Search for the cell housing the specified text and yield its (x, y) center coordinate. 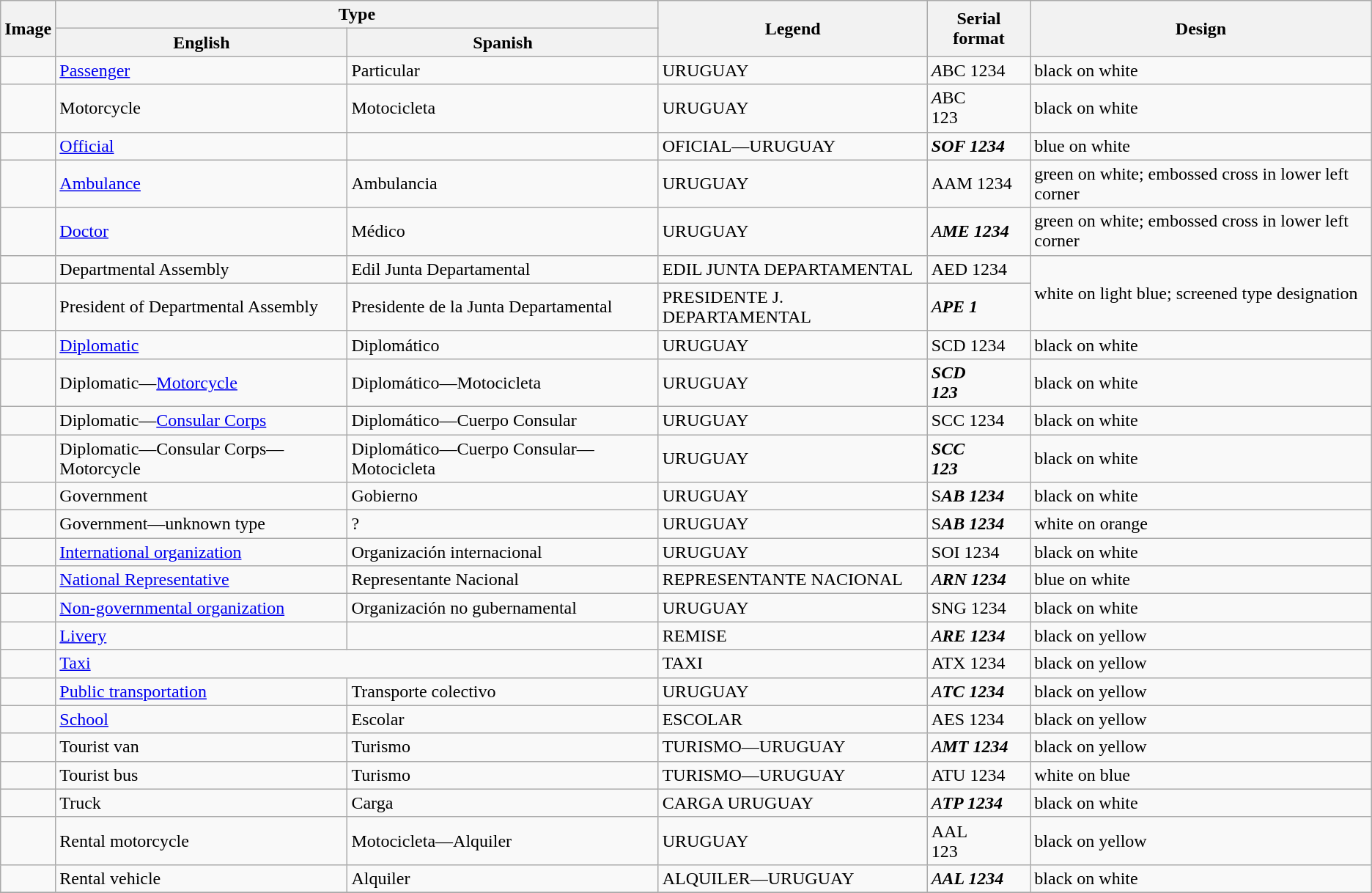
SOF 1234 (979, 146)
AMT 1234 (979, 747)
Doctor (202, 232)
Spanish (503, 43)
Government—unknown type (202, 524)
SOI 1234 (979, 552)
Transporte colectivo (503, 691)
Rental motorcycle (202, 840)
ARN 1234 (979, 580)
Truck (202, 803)
CARGA URUGUAY (793, 803)
APE 1 (979, 306)
National Representative (202, 580)
Public transportation (202, 691)
Diplomatic—Consular Corps—Motorcycle (202, 457)
SCD123 (979, 383)
AES 1234 (979, 719)
Diplomatic (202, 345)
Official (202, 146)
PRESIDENTE J. DEPARTAMENTAL (793, 306)
white on blue (1200, 775)
School (202, 719)
Non-governmental organization (202, 608)
Alquiler (503, 878)
ATC 1234 (979, 691)
Serial format (979, 29)
AAL123 (979, 840)
International organization (202, 552)
Tourist bus (202, 775)
Taxi (357, 664)
ATP 1234 (979, 803)
Passenger (202, 70)
Ambulance (202, 183)
Médico (503, 232)
white on light blue; screened type designation (1200, 293)
AAL 1234 (979, 878)
Diplomático (503, 345)
ABC123 (979, 109)
Departmental Assembly (202, 269)
President of Departmental Assembly (202, 306)
Government (202, 496)
Carga (503, 803)
AME 1234 (979, 232)
Design (1200, 29)
Organización internacional (503, 552)
Gobierno (503, 496)
REPRESENTANTE NACIONAL (793, 580)
SCD 1234 (979, 345)
Diplomático—Cuerpo Consular (503, 420)
Particular (503, 70)
English (202, 43)
Motorcycle (202, 109)
ABC 1234 (979, 70)
EDIL JUNTA DEPARTAMENTAL (793, 269)
Representante Nacional (503, 580)
Motocicleta (503, 109)
Type (357, 15)
Organización no gubernamental (503, 608)
AAM 1234 (979, 183)
Diplomático—Cuerpo Consular—Motocicleta (503, 457)
Diplomatic—Consular Corps (202, 420)
Livery (202, 636)
ESCOLAR (793, 719)
TAXI (793, 664)
ATX 1234 (979, 664)
ARE 1234 (979, 636)
Escolar (503, 719)
Rental vehicle (202, 878)
ALQUILER—URUGUAY (793, 878)
Diplomatic—Motorcycle (202, 383)
OFICIAL—URUGUAY (793, 146)
ATU 1234 (979, 775)
Ambulancia (503, 183)
Image (28, 29)
AED 1234 (979, 269)
white on orange (1200, 524)
Diplomático—Motocicleta (503, 383)
? (503, 524)
Tourist van (202, 747)
SCC 1234 (979, 420)
Motocicleta—Alquiler (503, 840)
SCC123 (979, 457)
SNG 1234 (979, 608)
Edil Junta Departamental (503, 269)
Legend (793, 29)
Presidente de la Junta Departamental (503, 306)
REMISE (793, 636)
